Locate the cell with the specified text and output its (X, Y) center coordinate. 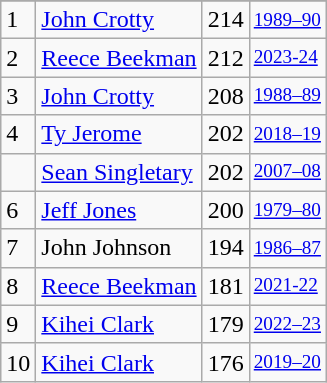
2 (18, 58)
194 (226, 248)
181 (226, 286)
176 (226, 362)
2022–23 (287, 324)
Jeff Jones (119, 210)
1986–87 (287, 248)
3 (18, 96)
Sean Singletary (119, 172)
1989–90 (287, 20)
2023-24 (287, 58)
7 (18, 248)
2019–20 (287, 362)
Ty Jerome (119, 134)
2018–19 (287, 134)
179 (226, 324)
John Johnson (119, 248)
1979–80 (287, 210)
10 (18, 362)
214 (226, 20)
8 (18, 286)
2021-22 (287, 286)
208 (226, 96)
6 (18, 210)
212 (226, 58)
1 (18, 20)
2007–08 (287, 172)
200 (226, 210)
9 (18, 324)
4 (18, 134)
1988–89 (287, 96)
